Determine the [x, y] coordinate at the center of the cell enclosing the given text.  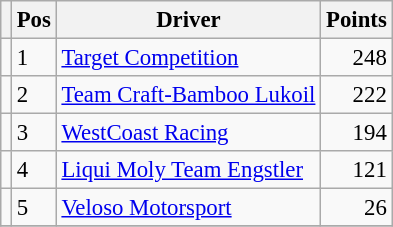
3 [34, 133]
5 [34, 208]
Driver [188, 20]
194 [356, 133]
Target Competition [188, 58]
Points [356, 20]
26 [356, 208]
4 [34, 170]
Veloso Motorsport [188, 208]
248 [356, 58]
Team Craft-Bamboo Lukoil [188, 95]
Pos [34, 20]
222 [356, 95]
1 [34, 58]
2 [34, 95]
Liqui Moly Team Engstler [188, 170]
WestCoast Racing [188, 133]
121 [356, 170]
